For the text-containing cell, return its midpoint in (X, Y) coordinate format. 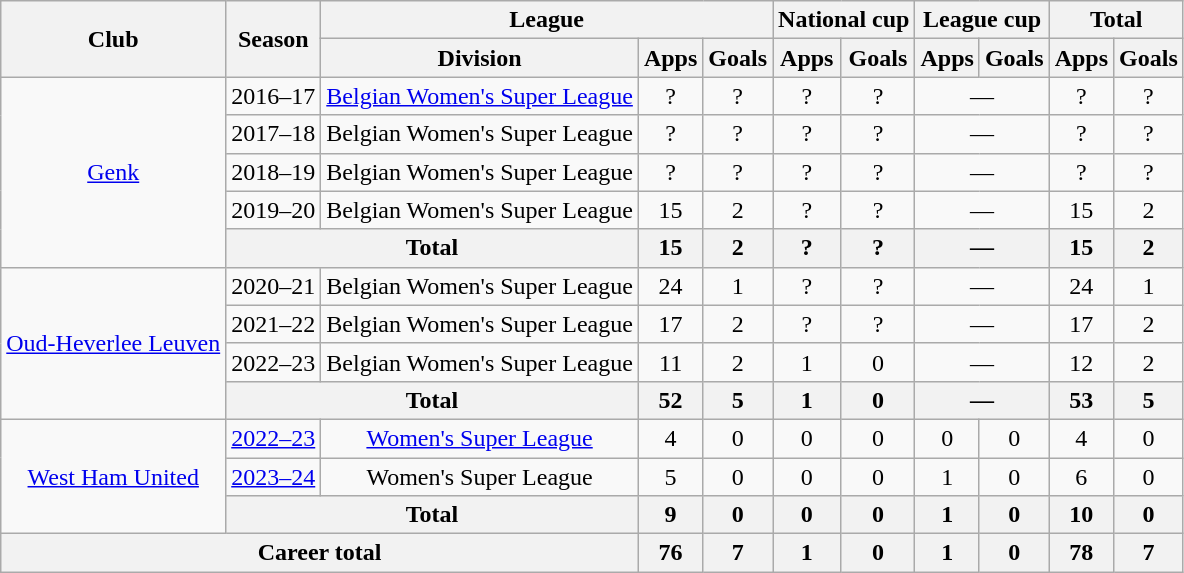
2016–17 (274, 96)
2023–24 (274, 477)
2020–21 (274, 286)
2017–18 (274, 134)
Club (114, 39)
League (547, 20)
2021–22 (274, 324)
12 (1081, 362)
10 (1081, 515)
53 (1081, 400)
Career total (320, 553)
2019–20 (274, 210)
West Ham United (114, 476)
6 (1081, 477)
Season (274, 39)
2018–19 (274, 172)
11 (670, 362)
Oud-Heverlee Leuven (114, 343)
52 (670, 400)
9 (670, 515)
Genk (114, 172)
76 (670, 553)
78 (1081, 553)
National cup (844, 20)
League cup (982, 20)
Division (480, 58)
